Return [x, y] of the center of cell containing provided text 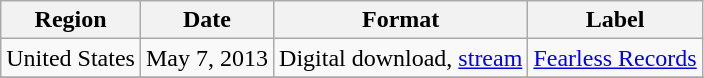
Digital download, stream [401, 58]
May 7, 2013 [206, 58]
Fearless Records [615, 58]
Region [71, 20]
Date [206, 20]
United States [71, 58]
Label [615, 20]
Format [401, 20]
